Return (X, Y) of the center of cell containing provided text 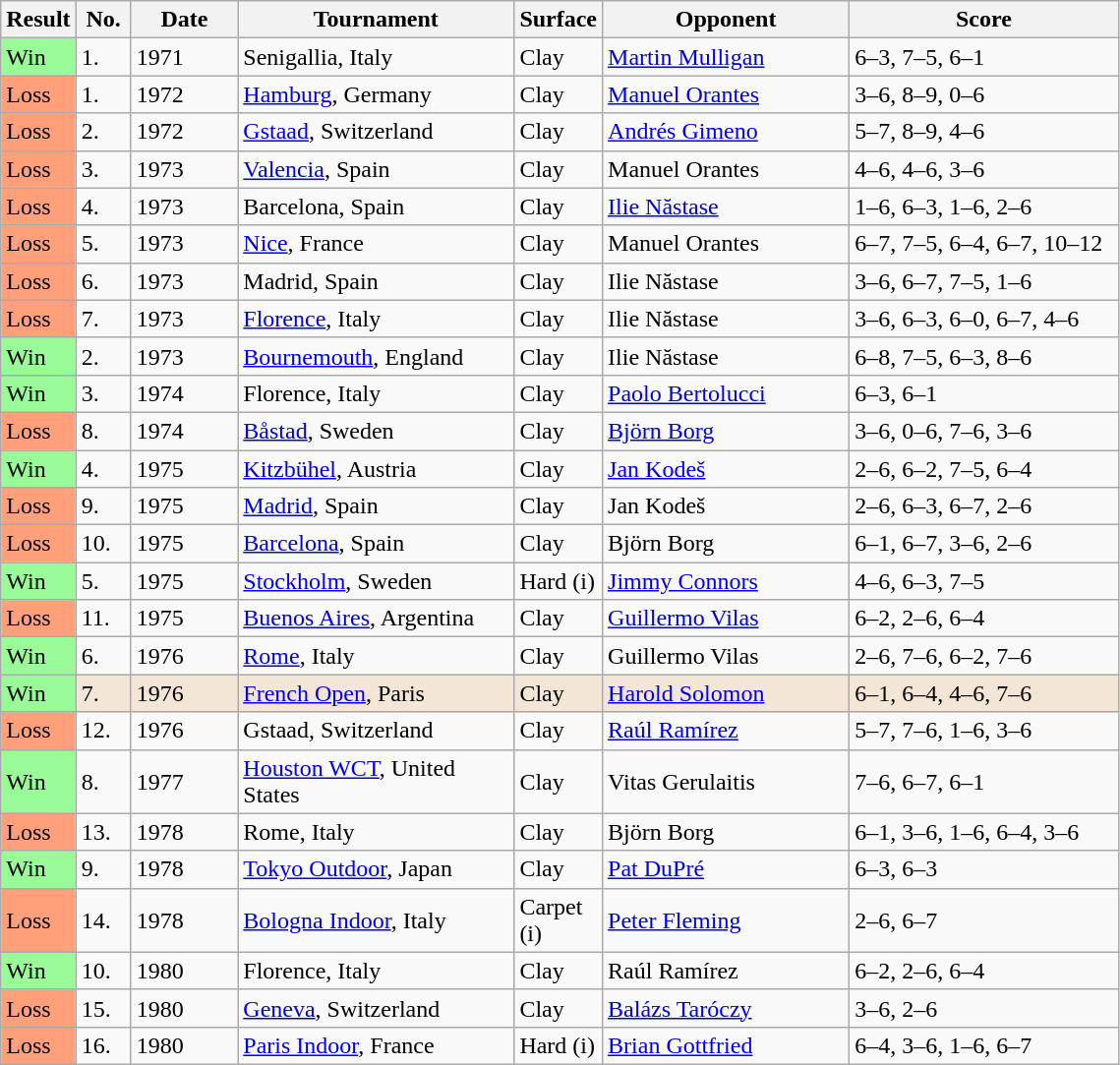
13. (103, 832)
Pat DuPré (726, 869)
Nice, France (376, 244)
14. (103, 920)
6–1, 3–6, 1–6, 6–4, 3–6 (984, 832)
6–3, 6–1 (984, 393)
Hamburg, Germany (376, 94)
3–6, 0–6, 7–6, 3–6 (984, 431)
1971 (185, 57)
French Open, Paris (376, 693)
Bologna Indoor, Italy (376, 920)
Geneva, Switzerland (376, 1008)
6–7, 7–5, 6–4, 6–7, 10–12 (984, 244)
6–3, 6–3 (984, 869)
Kitzbühel, Austria (376, 469)
11. (103, 619)
6–3, 7–5, 6–1 (984, 57)
Vitas Gerulaitis (726, 781)
Senigallia, Italy (376, 57)
Båstad, Sweden (376, 431)
6–8, 7–5, 6–3, 8–6 (984, 356)
Bournemouth, England (376, 356)
6–4, 3–6, 1–6, 6–7 (984, 1045)
5–7, 7–6, 1–6, 3–6 (984, 731)
4–6, 6–3, 7–5 (984, 581)
2–6, 6–7 (984, 920)
Stockholm, Sweden (376, 581)
1977 (185, 781)
6–1, 6–7, 3–6, 2–6 (984, 544)
No. (103, 20)
15. (103, 1008)
Harold Solomon (726, 693)
Balázs Taróczy (726, 1008)
Andrés Gimeno (726, 132)
Buenos Aires, Argentina (376, 619)
Score (984, 20)
Date (185, 20)
16. (103, 1045)
3–6, 6–7, 7–5, 1–6 (984, 281)
Tournament (376, 20)
Valencia, Spain (376, 169)
Peter Fleming (726, 920)
3–6, 6–3, 6–0, 6–7, 4–6 (984, 319)
Tokyo Outdoor, Japan (376, 869)
Paris Indoor, France (376, 1045)
2–6, 6–3, 6–7, 2–6 (984, 506)
Martin Mulligan (726, 57)
Jimmy Connors (726, 581)
12. (103, 731)
3–6, 2–6 (984, 1008)
7–6, 6–7, 6–1 (984, 781)
Carpet (i) (559, 920)
2–6, 7–6, 6–2, 7–6 (984, 656)
5–7, 8–9, 4–6 (984, 132)
3–6, 8–9, 0–6 (984, 94)
2–6, 6–2, 7–5, 6–4 (984, 469)
Result (38, 20)
Houston WCT, United States (376, 781)
6–1, 6–4, 4–6, 7–6 (984, 693)
Paolo Bertolucci (726, 393)
1–6, 6–3, 1–6, 2–6 (984, 207)
Opponent (726, 20)
Surface (559, 20)
4–6, 4–6, 3–6 (984, 169)
Brian Gottfried (726, 1045)
